Find where the given text appears and provide that cell's center as [X, Y] coordinate. 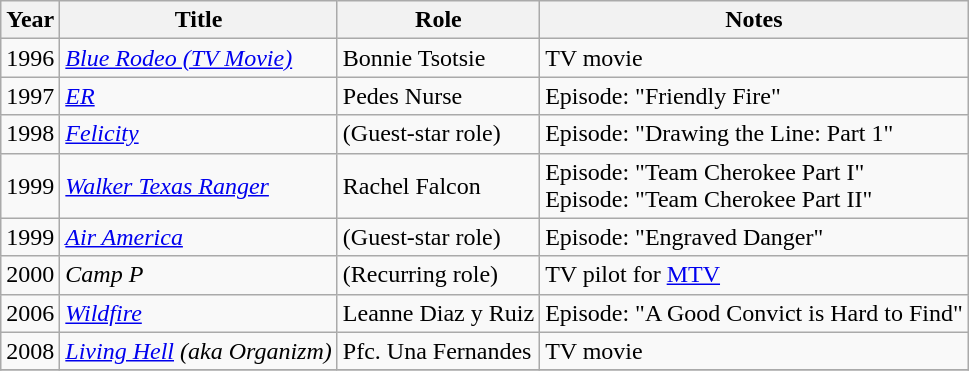
Episode: "Engraved Danger" [754, 237]
Role [438, 20]
Episode: "Drawing the Line: Part 1" [754, 134]
TV pilot for MTV [754, 275]
Living Hell (aka Organizm) [198, 351]
Walker Texas Ranger [198, 186]
Air America [198, 237]
Felicity [198, 134]
Title [198, 20]
Leanne Diaz y Ruiz [438, 313]
2008 [30, 351]
1997 [30, 96]
Pfc. Una Fernandes [438, 351]
Episode: "A Good Convict is Hard to Find" [754, 313]
Wildfire [198, 313]
2006 [30, 313]
Episode: "Team Cherokee Part I"Episode: "Team Cherokee Part II" [754, 186]
Notes [754, 20]
Bonnie Tsotsie [438, 58]
Rachel Falcon [438, 186]
Episode: "Friendly Fire" [754, 96]
(Recurring role) [438, 275]
1996 [30, 58]
Pedes Nurse [438, 96]
2000 [30, 275]
Blue Rodeo (TV Movie) [198, 58]
Camp P [198, 275]
Year [30, 20]
1998 [30, 134]
ER [198, 96]
